Pinpoint the cell where the given text exists, returning its (x, y) midpoint coordinate. 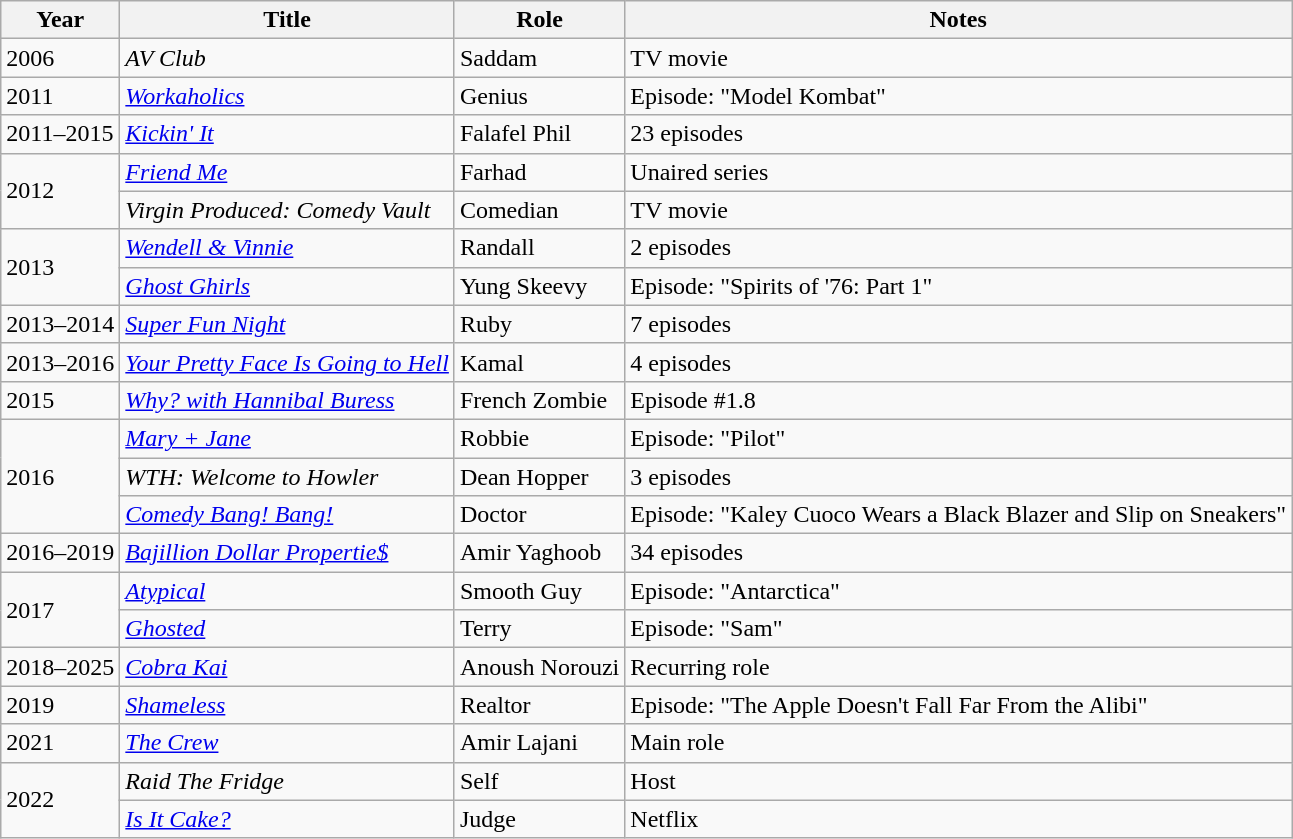
Kamal (539, 362)
Episode: "Sam" (958, 629)
2021 (60, 743)
WTH: Welcome to Howler (288, 477)
2011 (60, 96)
4 episodes (958, 362)
Cobra Kai (288, 667)
Farhad (539, 172)
AV Club (288, 58)
Wendell & Vinnie (288, 248)
Is It Cake? (288, 819)
2015 (60, 400)
Smooth Guy (539, 591)
Episode: "Kaley Cuoco Wears a Black Blazer and Slip on Sneakers" (958, 515)
23 episodes (958, 134)
The Crew (288, 743)
Ghost Ghirls (288, 286)
Genius (539, 96)
Bajillion Dollar Propertie$ (288, 553)
Amir Lajani (539, 743)
Terry (539, 629)
Why? with Hannibal Buress (288, 400)
Friend Me (288, 172)
Title (288, 20)
Recurring role (958, 667)
French Zombie (539, 400)
Yung Skeevy (539, 286)
Role (539, 20)
Kickin' It (288, 134)
Virgin Produced: Comedy Vault (288, 210)
Year (60, 20)
2 episodes (958, 248)
Netflix (958, 819)
Realtor (539, 705)
2017 (60, 610)
Notes (958, 20)
Atypical (288, 591)
Comedian (539, 210)
2013–2016 (60, 362)
Saddam (539, 58)
Workaholics (288, 96)
2013 (60, 267)
34 episodes (958, 553)
Episode: "Spirits of '76: Part 1" (958, 286)
Main role (958, 743)
Episode: "The Apple Doesn't Fall Far From the Alibi" (958, 705)
Raid The Fridge (288, 781)
Judge (539, 819)
Dean Hopper (539, 477)
2006 (60, 58)
2012 (60, 191)
Episode: "Model Kombat" (958, 96)
Robbie (539, 438)
Self (539, 781)
2016–2019 (60, 553)
Comedy Bang! Bang! (288, 515)
Ruby (539, 324)
Unaired series (958, 172)
2018–2025 (60, 667)
Anoush Norouzi (539, 667)
Episode: "Antarctica" (958, 591)
Mary + Jane (288, 438)
2019 (60, 705)
Episode: "Pilot" (958, 438)
Episode #1.8 (958, 400)
2016 (60, 476)
2013–2014 (60, 324)
Amir Yaghoob (539, 553)
2022 (60, 800)
Host (958, 781)
Your Pretty Face Is Going to Hell (288, 362)
3 episodes (958, 477)
Falafel Phil (539, 134)
Ghosted (288, 629)
7 episodes (958, 324)
2011–2015 (60, 134)
Doctor (539, 515)
Super Fun Night (288, 324)
Randall (539, 248)
Shameless (288, 705)
